Scan for the cell matching the given text and deliver its [X, Y] coordinate at center. 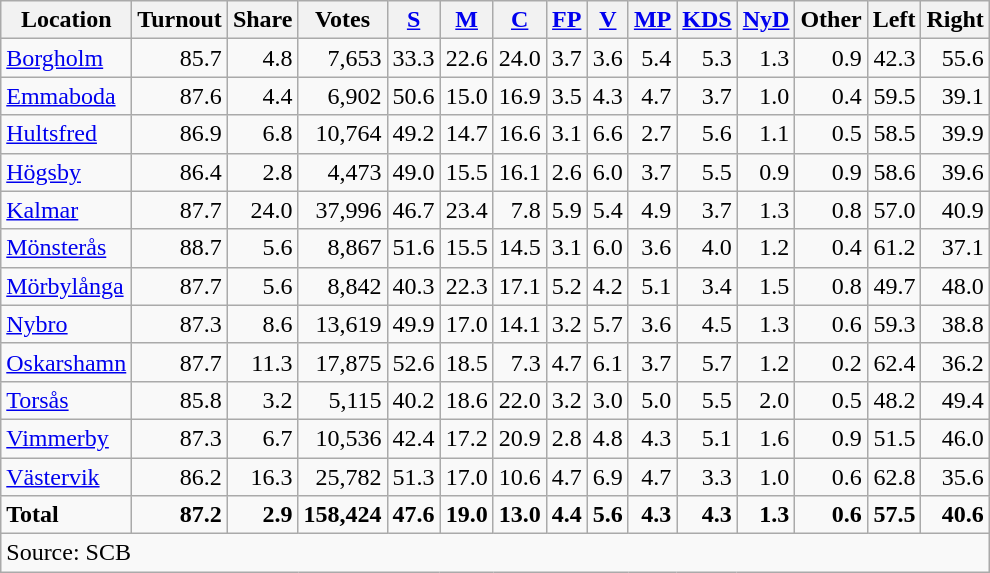
13,619 [342, 324]
3.0 [608, 400]
4.2 [608, 286]
Högsby [66, 172]
37.1 [955, 248]
57.0 [894, 210]
5.2 [566, 286]
MP [652, 20]
19.0 [466, 515]
36.2 [955, 362]
6.9 [608, 477]
2.9 [262, 515]
Total [66, 515]
48.2 [894, 400]
25,782 [342, 477]
Emmaboda [66, 96]
47.6 [414, 515]
11.3 [262, 362]
23.4 [466, 210]
4.9 [652, 210]
49.2 [414, 134]
46.0 [955, 438]
158,424 [342, 515]
Share [262, 20]
35.6 [955, 477]
13.0 [520, 515]
18.5 [466, 362]
Votes [342, 20]
16.6 [520, 134]
38.8 [955, 324]
37,996 [342, 210]
Location [66, 20]
8,842 [342, 286]
1.6 [766, 438]
Other [831, 20]
40.6 [955, 515]
6,902 [342, 96]
10.6 [520, 477]
55.6 [955, 58]
22.0 [520, 400]
Mönsterås [66, 248]
4,473 [342, 172]
7.8 [520, 210]
40.2 [414, 400]
8.6 [262, 324]
49.7 [894, 286]
2.6 [566, 172]
51.6 [414, 248]
16.3 [262, 477]
40.9 [955, 210]
51.5 [894, 438]
39.1 [955, 96]
Oskarshamn [66, 362]
49.9 [414, 324]
20.9 [520, 438]
4.0 [707, 248]
3.4 [707, 286]
6.8 [262, 134]
Vimmerby [66, 438]
KDS [707, 20]
86.2 [180, 477]
14.7 [466, 134]
Left [894, 20]
2.0 [766, 400]
49.4 [955, 400]
0.2 [831, 362]
Turnout [180, 20]
14.5 [520, 248]
85.7 [180, 58]
4.5 [707, 324]
8,867 [342, 248]
C [520, 20]
5.3 [707, 58]
6.7 [262, 438]
NyD [766, 20]
61.2 [894, 248]
Mörbylånga [66, 286]
15.0 [466, 96]
FP [566, 20]
49.0 [414, 172]
Right [955, 20]
57.5 [894, 515]
50.6 [414, 96]
58.5 [894, 134]
58.6 [894, 172]
22.6 [466, 58]
7.3 [520, 362]
5.9 [566, 210]
S [414, 20]
3.3 [707, 477]
17.2 [466, 438]
1.5 [766, 286]
33.3 [414, 58]
39.6 [955, 172]
18.6 [466, 400]
62.8 [894, 477]
2.7 [652, 134]
16.1 [520, 172]
87.2 [180, 515]
V [608, 20]
85.8 [180, 400]
42.4 [414, 438]
86.4 [180, 172]
16.9 [520, 96]
Hultsfred [66, 134]
59.3 [894, 324]
Nybro [66, 324]
7,653 [342, 58]
5,115 [342, 400]
51.3 [414, 477]
42.3 [894, 58]
88.7 [180, 248]
Kalmar [66, 210]
10,536 [342, 438]
39.9 [955, 134]
87.6 [180, 96]
40.3 [414, 286]
22.3 [466, 286]
Västervik [66, 477]
Source: SCB [496, 553]
48.0 [955, 286]
1.1 [766, 134]
59.5 [894, 96]
Borgholm [66, 58]
14.1 [520, 324]
17.1 [520, 286]
M [466, 20]
10,764 [342, 134]
62.4 [894, 362]
6.6 [608, 134]
6.1 [608, 362]
46.7 [414, 210]
Torsås [66, 400]
17,875 [342, 362]
3.5 [566, 96]
5.0 [652, 400]
52.6 [414, 362]
86.9 [180, 134]
